For the text-containing cell, return its midpoint in [X, Y] coordinate format. 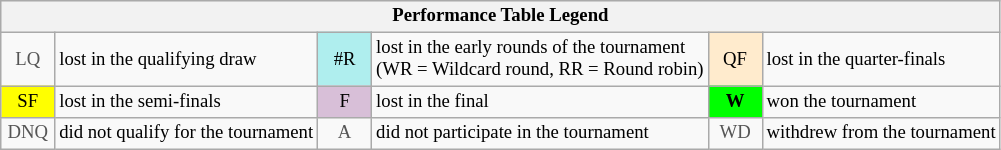
W [735, 102]
#R [345, 60]
QF [735, 60]
lost in the early rounds of the tournament(WR = Wildcard round, RR = Round robin) [540, 60]
DNQ [28, 134]
lost in the qualifying draw [186, 60]
did not qualify for the tournament [186, 134]
withdrew from the tournament [881, 134]
Performance Table Legend [500, 16]
won the tournament [881, 102]
F [345, 102]
did not participate in the tournament [540, 134]
lost in the quarter-finals [881, 60]
lost in the final [540, 102]
lost in the semi-finals [186, 102]
LQ [28, 60]
A [345, 134]
SF [28, 102]
WD [735, 134]
